Provide the (x, y) coordinate of the cell's center where the given text is located.  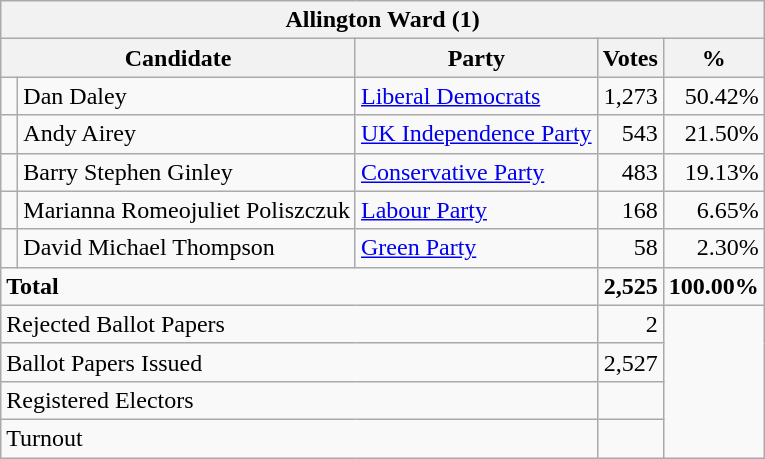
Turnout (299, 438)
21.50% (714, 134)
Total (299, 286)
% (714, 58)
1,273 (630, 96)
19.13% (714, 172)
Green Party (476, 248)
58 (630, 248)
Votes (630, 58)
168 (630, 210)
Ballot Papers Issued (299, 362)
Dan Daley (187, 96)
Liberal Democrats (476, 96)
50.42% (714, 96)
Marianna Romeojuliet Poliszczuk (187, 210)
483 (630, 172)
Barry Stephen Ginley (187, 172)
David Michael Thompson (187, 248)
100.00% (714, 286)
Candidate (178, 58)
2,527 (630, 362)
Registered Electors (299, 400)
6.65% (714, 210)
UK Independence Party (476, 134)
2,525 (630, 286)
Labour Party (476, 210)
Rejected Ballot Papers (299, 324)
2 (630, 324)
Conservative Party (476, 172)
Party (476, 58)
Allington Ward (1) (383, 20)
2.30% (714, 248)
543 (630, 134)
Andy Airey (187, 134)
